Extract the [X, Y] coordinate from the center of the cell holding the provided text.  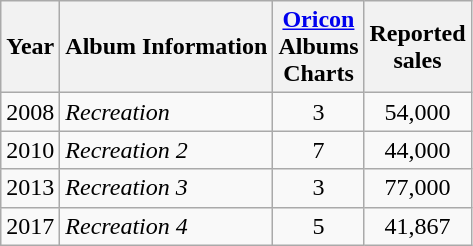
Recreation 4 [166, 226]
2008 [30, 112]
77,000 [418, 188]
41,867 [418, 226]
Album Information [166, 47]
Recreation 3 [166, 188]
Recreation [166, 112]
44,000 [418, 150]
Year [30, 47]
2013 [30, 188]
7 [318, 150]
Recreation 2 [166, 150]
Reportedsales [418, 47]
5 [318, 226]
54,000 [418, 112]
OriconAlbumsCharts [318, 47]
2010 [30, 150]
2017 [30, 226]
